Determine the [X, Y] coordinate at the center of the cell enclosing the given text.  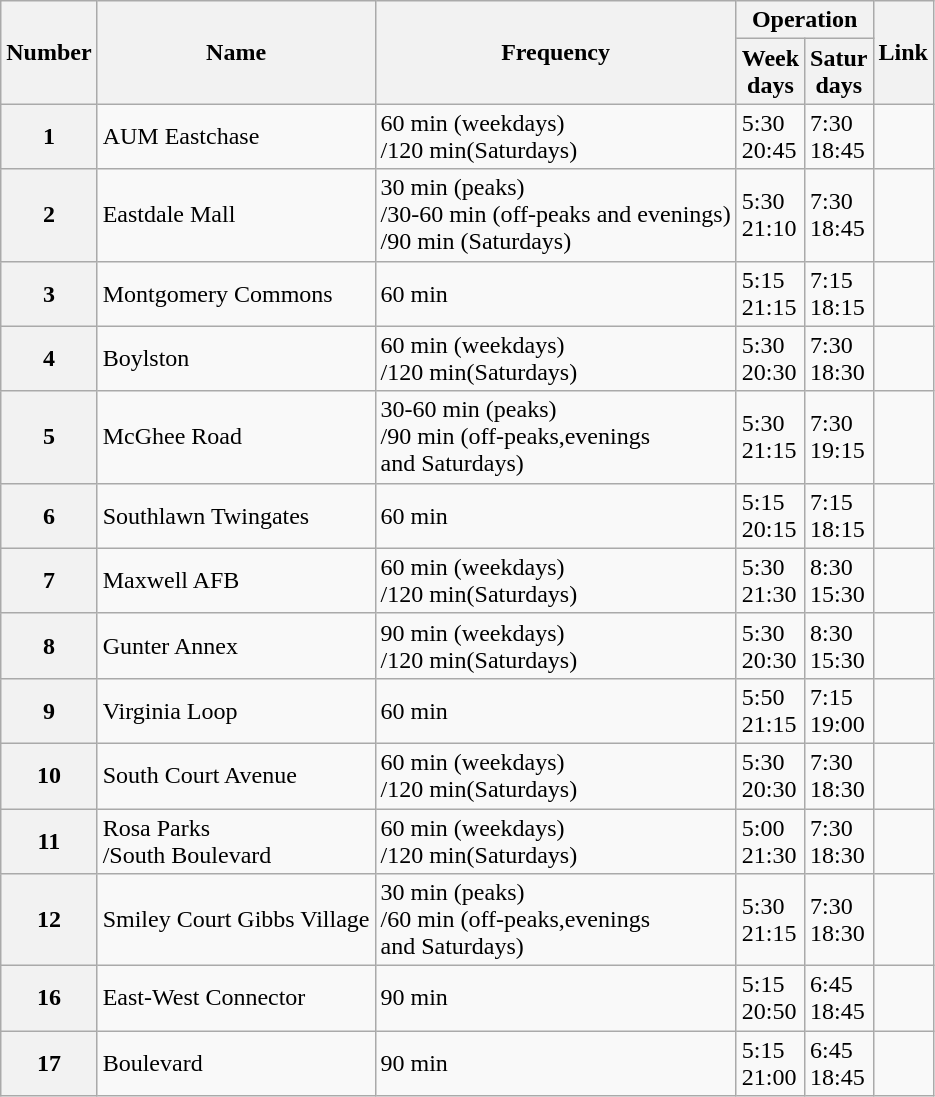
30 min (peaks)/60 min (off-peaks,eveningsand Saturdays) [556, 920]
10 [49, 776]
11 [49, 840]
30-60 min (peaks)/90 min (off-peaks,eveningsand Saturdays) [556, 437]
5 [49, 437]
7 [49, 580]
Rosa Parks/South Boulevard [236, 840]
Link [903, 52]
16 [49, 998]
5:1521:15 [770, 294]
4 [49, 358]
7:3019:15 [839, 437]
East-West Connector [236, 998]
9 [49, 710]
2 [49, 215]
5:1520:15 [770, 516]
Boylston [236, 358]
8 [49, 646]
3 [49, 294]
12 [49, 920]
Name [236, 52]
5:5021:15 [770, 710]
Weekdays [770, 72]
Frequency [556, 52]
5:0021:30 [770, 840]
Gunter Annex [236, 646]
5:1521:00 [770, 1064]
5:3021:10 [770, 215]
1 [49, 136]
5:3020:45 [770, 136]
Boulevard [236, 1064]
5:3021:30 [770, 580]
Operation [804, 20]
AUM Eastchase [236, 136]
90 min (weekdays)/120 min(Saturdays) [556, 646]
6 [49, 516]
17 [49, 1064]
Eastdale Mall [236, 215]
Maxwell AFB [236, 580]
Number [49, 52]
Montgomery Commons [236, 294]
Southlawn Twingates [236, 516]
5:1520:50 [770, 998]
Virginia Loop [236, 710]
South Court Avenue [236, 776]
Saturdays [839, 72]
7:1519:00 [839, 710]
30 min (peaks)/30-60 min (off-peaks and evenings)/90 min (Saturdays) [556, 215]
McGhee Road [236, 437]
Smiley Court Gibbs Village [236, 920]
